Detect which cell encompasses the target text, then output its [X, Y] center coordinate. 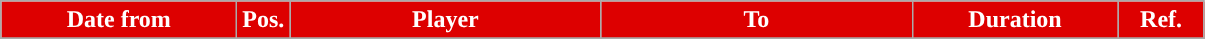
Pos. [264, 20]
Date from [119, 20]
To [756, 20]
Duration [1015, 20]
Player [446, 20]
Ref. [1161, 20]
